Return the (x, y) coordinate for the center point of the cell that contains the specified text.  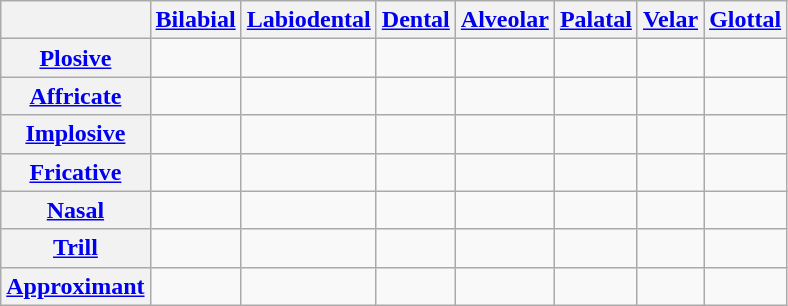
Palatal (596, 20)
Nasal (76, 210)
Bilabial (196, 20)
Implosive (76, 134)
Velar (670, 20)
Plosive (76, 58)
Dental (416, 20)
Labiodental (308, 20)
Glottal (746, 20)
Trill (76, 248)
Alveolar (504, 20)
Approximant (76, 286)
Fricative (76, 172)
Affricate (76, 96)
